Return the [x, y] coordinate for the center point of the cell that contains the specified text.  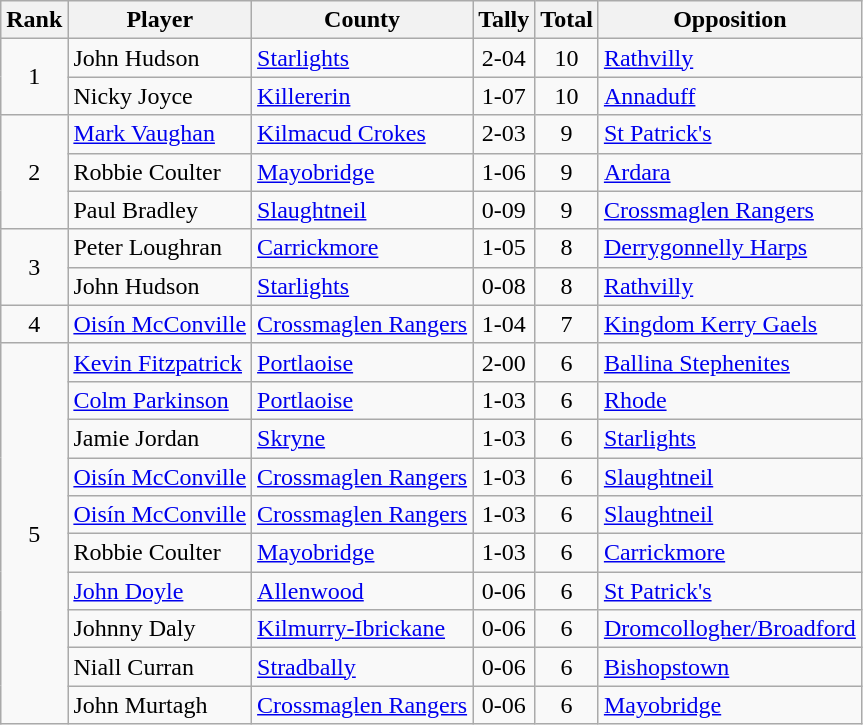
Dromcollogher/Broadford [730, 629]
Nicky Joyce [160, 96]
Niall Curran [160, 667]
Peter Loughran [160, 248]
2-00 [504, 362]
Skryne [362, 438]
Allenwood [362, 591]
Total [567, 20]
4 [34, 324]
Player [160, 20]
Johnny Daly [160, 629]
County [362, 20]
Derrygonnelly Harps [730, 248]
Paul Bradley [160, 210]
Ardara [730, 172]
John Murtagh [160, 705]
1-05 [504, 248]
Kevin Fitzpatrick [160, 362]
Jamie Jordan [160, 438]
0-08 [504, 286]
Killererin [362, 96]
2-03 [504, 134]
Bishopstown [730, 667]
Kingdom Kerry Gaels [730, 324]
1 [34, 77]
0-09 [504, 210]
Ballina Stephenites [730, 362]
1-04 [504, 324]
1-06 [504, 172]
2 [34, 172]
2-04 [504, 58]
7 [567, 324]
5 [34, 534]
Mark Vaughan [160, 134]
Annaduff [730, 96]
Opposition [730, 20]
Colm Parkinson [160, 400]
Rhode [730, 400]
Tally [504, 20]
Kilmurry-Ibrickane [362, 629]
1-07 [504, 96]
Kilmacud Crokes [362, 134]
John Doyle [160, 591]
Stradbally [362, 667]
Rank [34, 20]
3 [34, 267]
